Output the (x, y) coordinate of the center of the cell containing the given text.  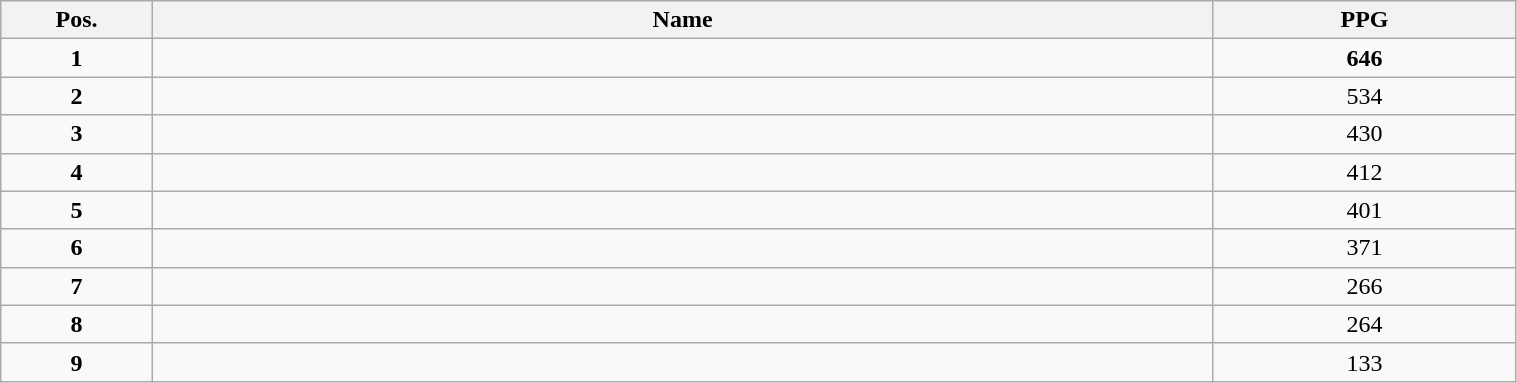
PPG (1364, 20)
5 (77, 210)
133 (1364, 362)
9 (77, 362)
371 (1364, 248)
Pos. (77, 20)
264 (1364, 324)
534 (1364, 96)
1 (77, 58)
3 (77, 134)
2 (77, 96)
646 (1364, 58)
4 (77, 172)
6 (77, 248)
430 (1364, 134)
8 (77, 324)
412 (1364, 172)
Name (682, 20)
266 (1364, 286)
7 (77, 286)
401 (1364, 210)
